Find where the given text appears and provide that cell's center as (x, y) coordinate. 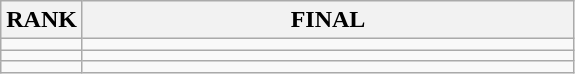
FINAL (328, 20)
RANK (42, 20)
